Return the (X, Y) coordinate for the center point of the cell that contains the specified text.  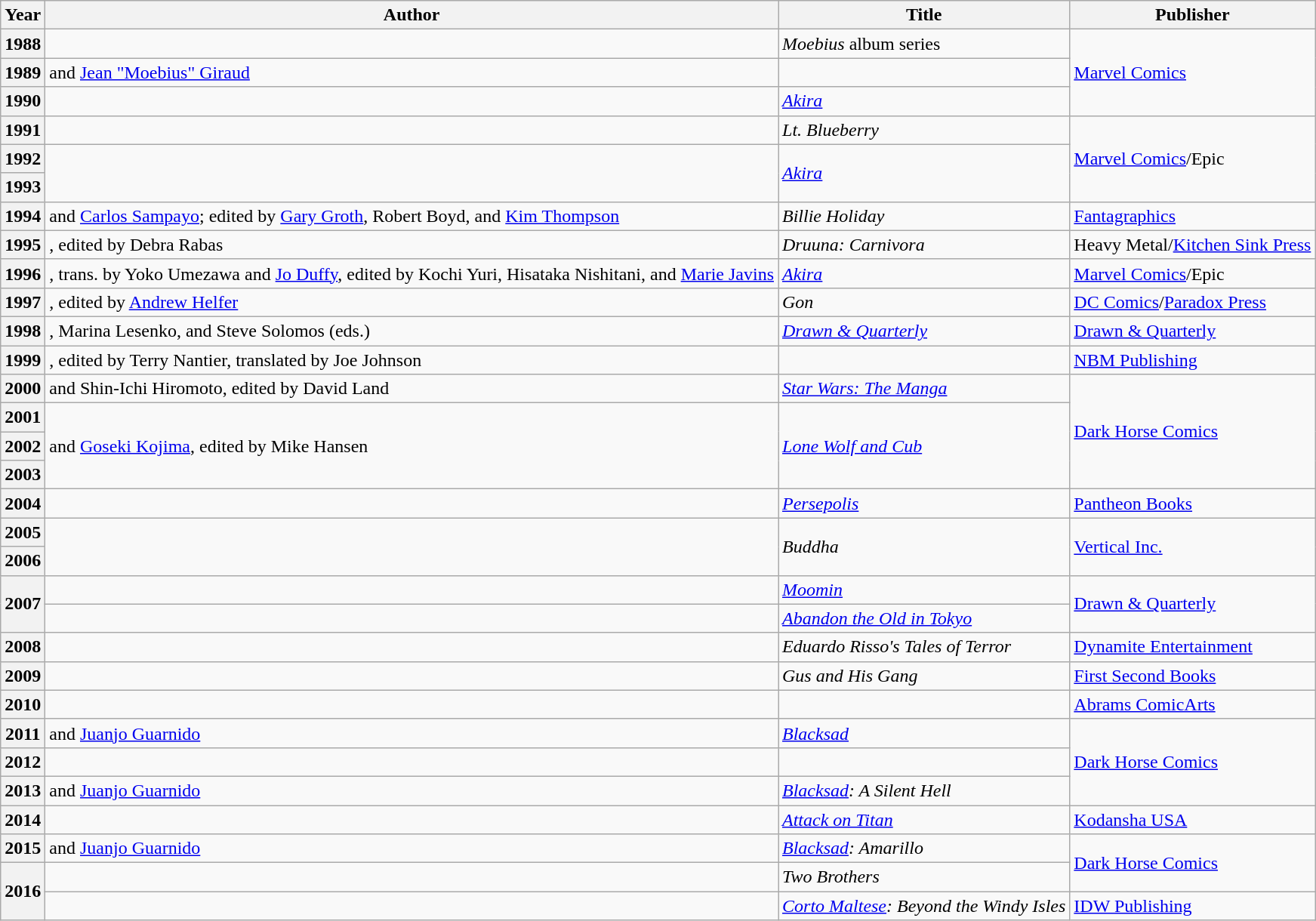
Gus and His Gang (923, 676)
2016 (23, 892)
2004 (23, 504)
2012 (23, 762)
2005 (23, 532)
Fantagraphics (1193, 216)
1994 (23, 216)
2003 (23, 475)
, Marina Lesenko, and Steve Solomos (eds.) (412, 331)
and Carlos Sampayo; edited by Gary Groth, Robert Boyd, and Kim Thompson (412, 216)
Eduardo Risso's Tales of Terror (923, 647)
2001 (23, 417)
Publisher (1193, 15)
, edited by Debra Rabas (412, 245)
, edited by Terry Nantier, translated by Joe Johnson (412, 360)
2014 (23, 819)
1996 (23, 273)
Kodansha USA (1193, 819)
First Second Books (1193, 676)
Druuna: Carnivora (923, 245)
Moomin (923, 590)
Pantheon Books (1193, 504)
Two Brothers (923, 877)
Buddha (923, 547)
Title (923, 15)
2000 (23, 389)
2008 (23, 647)
and Goseki Kojima, edited by Mike Hansen (412, 446)
Vertical Inc. (1193, 547)
Persepolis (923, 504)
, trans. by Yoko Umezawa and Jo Duffy, edited by Kochi Yuri, Hisataka Nishitani, and Marie Javins (412, 273)
2011 (23, 733)
1995 (23, 245)
Heavy Metal/Kitchen Sink Press (1193, 245)
Dynamite Entertainment (1193, 647)
Marvel Comics (1193, 72)
1997 (23, 302)
2007 (23, 604)
Author (412, 15)
1993 (23, 187)
2006 (23, 561)
1989 (23, 72)
1988 (23, 44)
1998 (23, 331)
Blacksad: A Silent Hell (923, 790)
2009 (23, 676)
2002 (23, 446)
Moebius album series (923, 44)
1992 (23, 159)
Abandon the Old in Tokyo (923, 618)
1991 (23, 130)
Corto Maltese: Beyond the Windy Isles (923, 906)
Abrams ComicArts (1193, 704)
Billie Holiday (923, 216)
Lone Wolf and Cub (923, 446)
1990 (23, 101)
Blacksad (923, 733)
NBM Publishing (1193, 360)
Lt. Blueberry (923, 130)
DC Comics/Paradox Press (1193, 302)
Year (23, 15)
2010 (23, 704)
1999 (23, 360)
and Jean "Moebius" Giraud (412, 72)
and Shin-Ichi Hiromoto, edited by David Land (412, 389)
Attack on Titan (923, 819)
2015 (23, 849)
Gon (923, 302)
, edited by Andrew Helfer (412, 302)
Blacksad: Amarillo (923, 849)
Star Wars: The Manga (923, 389)
IDW Publishing (1193, 906)
2013 (23, 790)
